Return (X, Y) of the center of cell containing provided text 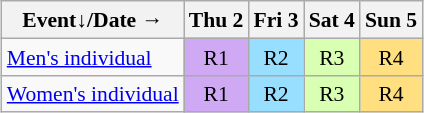
Fri 3 (276, 20)
Thu 2 (216, 20)
Sun 5 (391, 20)
Men's individual (93, 56)
Sat 4 (332, 20)
Women's individual (93, 94)
Event↓/Date → (93, 20)
